Return the (X, Y) coordinate for the center point of the cell that contains the specified text.  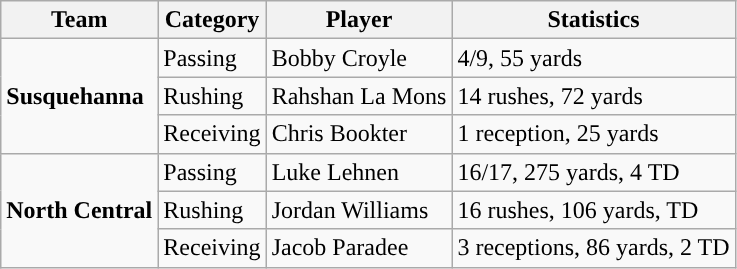
16/17, 275 yards, 4 TD (594, 172)
Bobby Croyle (359, 58)
16 rushes, 106 yards, TD (594, 210)
Statistics (594, 20)
Luke Lehnen (359, 172)
3 receptions, 86 yards, 2 TD (594, 248)
Chris Bookter (359, 134)
Rahshan La Mons (359, 96)
Team (80, 20)
Category (212, 20)
Player (359, 20)
4/9, 55 yards (594, 58)
1 reception, 25 yards (594, 134)
Jordan Williams (359, 210)
Susquehanna (80, 96)
North Central (80, 210)
14 rushes, 72 yards (594, 96)
Jacob Paradee (359, 248)
